Identify which cell holds the provided text, then report its [X, Y] central coordinate. 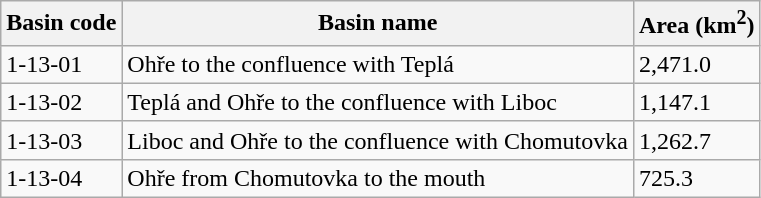
1-13-03 [62, 140]
Ohře to the confluence with Teplá [378, 64]
1-13-01 [62, 64]
Basin code [62, 24]
Area (km2) [696, 24]
2,471.0 [696, 64]
Basin name [378, 24]
1,147.1 [696, 102]
Liboc and Ohře to the confluence with Chomutovka [378, 140]
Ohře from Chomutovka to the mouth [378, 178]
1,262.7 [696, 140]
725.3 [696, 178]
1-13-02 [62, 102]
1-13-04 [62, 178]
Teplá and Ohře to the confluence with Liboc [378, 102]
